Pinpoint the cell where the given text exists, returning its [x, y] midpoint coordinate. 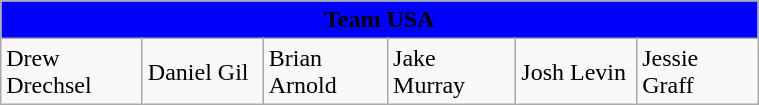
Josh Levin [576, 72]
Team USA [380, 20]
Jessie Graff [698, 72]
Daniel Gil [202, 72]
Brian Arnold [325, 72]
Drew Drechsel [72, 72]
Jake Murray [452, 72]
